Extract the (x, y) coordinate from the center of the cell holding the provided text.  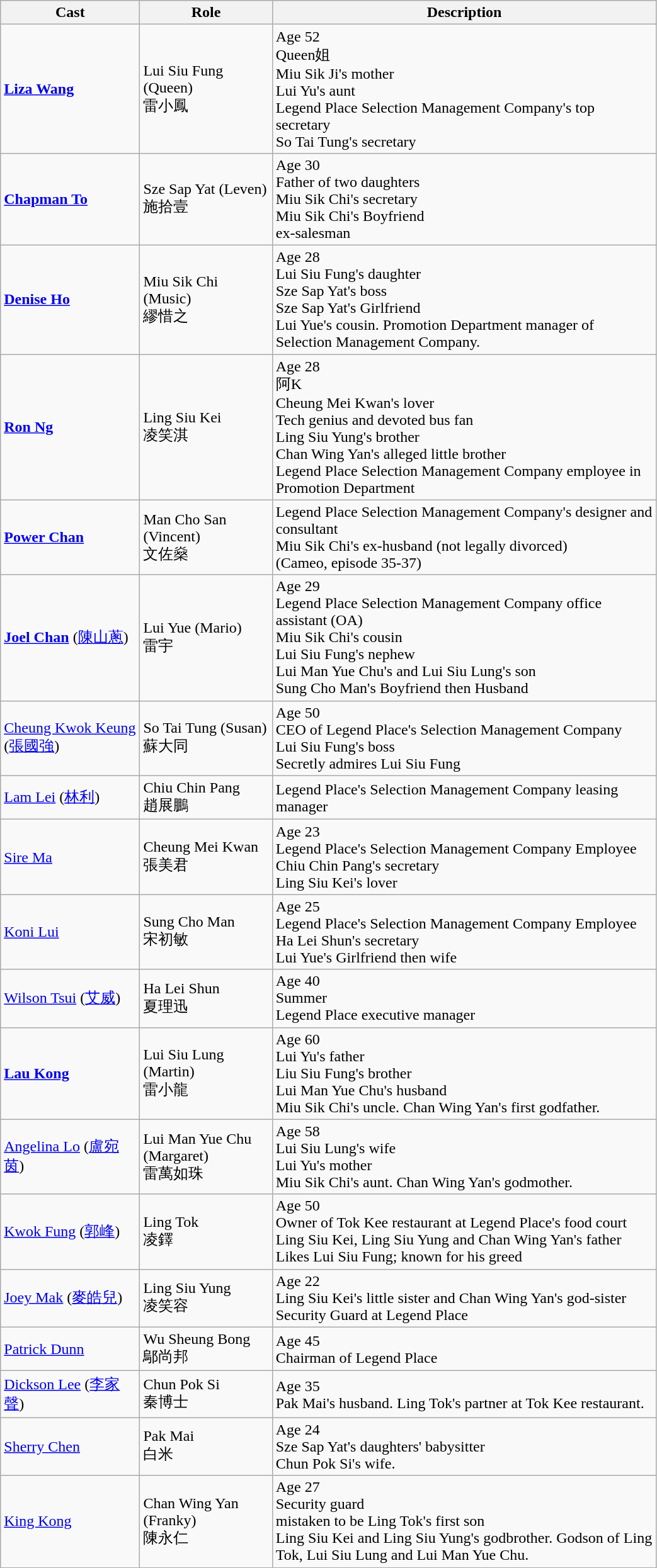
Lui Yue (Mario) 雷宇 (206, 638)
Age 22Ling Siu Kei's little sister and Chan Wing Yan's god-sister Security Guard at Legend Place (464, 1298)
Wu Sheung Bong 鄔尚邦 (206, 1349)
Legend Place Selection Management Company's designer and consultantMiu Sik Chi's ex-husband (not legally divorced)(Cameo, episode 35-37) (464, 538)
Role (206, 13)
Age 25Legend Place's Selection Management Company Employee Ha Lei Shun's secretary Lui Yue's Girlfriend then wife (464, 932)
Cheung Mei Kwan 張美君 (206, 857)
Sze Sap Yat (Leven) 施拾壹 (206, 199)
Ling Tok 凌鐸 (206, 1231)
Age 35 Pak Mai's husband. Ling Tok's partner at Tok Kee restaurant. (464, 1394)
Chapman To (71, 199)
Ling Siu Yung 凌笑容 (206, 1298)
Lui Man Yue Chu (Margaret) 雷萬如珠 (206, 1157)
Age 24 Sze Sap Yat's daughters' babysitter Chun Pok Si's wife. (464, 1447)
King Kong (71, 1521)
Chun Pok Si 秦博士 (206, 1394)
Age 30 Father of two daughters Miu Sik Chi's secretary Miu Sik Chi's Boyfriend ex-salesman (464, 199)
Cast (71, 13)
Age 40Summer Legend Place executive manager (464, 998)
Age 60 Lui Yu's father Liu Siu Fung's brother Lui Man Yue Chu's husband Miu Sik Chi's uncle. Chan Wing Yan's first godfather. (464, 1073)
Koni Lui (71, 932)
Dickson Lee (李家聲) (71, 1394)
Joel Chan (陳山蔥) (71, 638)
Kwok Fung (郭峰) (71, 1231)
Angelina Lo (盧宛茵) (71, 1157)
Lau Kong (71, 1073)
Wilson Tsui (艾威) (71, 998)
Age 45Chairman of Legend Place (464, 1349)
Legend Place's Selection Management Company leasing manager (464, 798)
Lam Lei (林利) (71, 798)
Pak Mai 白米 (206, 1447)
Power Chan (71, 538)
Liza Wang (71, 89)
Chiu Chin Pang 趙展鵬 (206, 798)
Description (464, 13)
Patrick Dunn (71, 1349)
Joey Mak (麥皓兒) (71, 1298)
Ling Siu Kei 凌笑淇 (206, 427)
Lui Siu Fung (Queen) 雷小鳳 (206, 89)
Sherry Chen (71, 1447)
So Tai Tung (Susan) 蘇大同 (206, 738)
Age 58 Lui Siu Lung's wife Lui Yu's mother Miu Sik Chi's aunt. Chan Wing Yan's godmother. (464, 1157)
Denise Ho (71, 300)
Sung Cho Man 宋初敏 (206, 932)
Man Cho San (Vincent)文佐燊 (206, 538)
Age 50 CEO of Legend Place's Selection Management Company Lui Siu Fung's boss Secretly admires Lui Siu Fung (464, 738)
Age 52Queen姐 Miu Sik Ji's mother Lui Yu's aunt Legend Place Selection Management Company's top secretary So Tai Tung's secretary (464, 89)
Cheung Kwok Keung (張國強) (71, 738)
Ha Lei Shun 夏理迅 (206, 998)
Sire Ma (71, 857)
Miu Sik Chi (Music) 繆惜之 (206, 300)
Lui Siu Lung (Martin) 雷小龍 (206, 1073)
Age 23Legend Place's Selection Management Company Employee Chiu Chin Pang's secretary Ling Siu Kei's lover (464, 857)
Ron Ng (71, 427)
Chan Wing Yan (Franky) 陳永仁 (206, 1521)
